Identify which cell holds the provided text, then report its (X, Y) central coordinate. 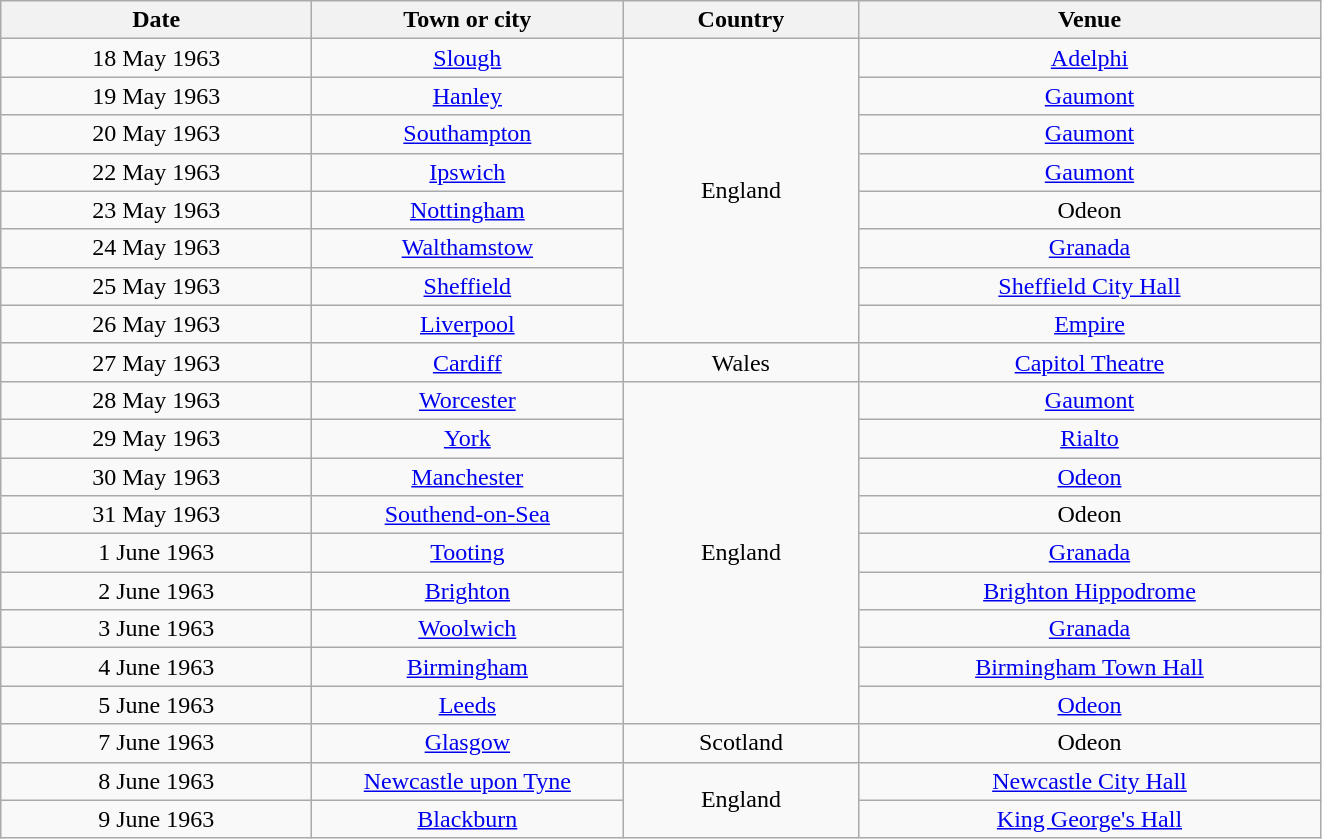
2 June 1963 (156, 591)
27 May 1963 (156, 362)
Town or city (468, 20)
Walthamstow (468, 248)
20 May 1963 (156, 134)
Hanley (468, 96)
Southampton (468, 134)
22 May 1963 (156, 172)
Venue (1090, 20)
Liverpool (468, 324)
Nottingham (468, 210)
Leeds (468, 705)
Manchester (468, 477)
Birmingham (468, 667)
Tooting (468, 553)
Ipswich (468, 172)
Newcastle City Hall (1090, 781)
24 May 1963 (156, 248)
Blackburn (468, 819)
Country (741, 20)
Capitol Theatre (1090, 362)
Slough (468, 58)
Date (156, 20)
Glasgow (468, 743)
King George's Hall (1090, 819)
8 June 1963 (156, 781)
30 May 1963 (156, 477)
3 June 1963 (156, 629)
Sheffield (468, 286)
31 May 1963 (156, 515)
Brighton (468, 591)
York (468, 438)
Adelphi (1090, 58)
Scotland (741, 743)
Cardiff (468, 362)
1 June 1963 (156, 553)
26 May 1963 (156, 324)
Birmingham Town Hall (1090, 667)
Woolwich (468, 629)
Sheffield City Hall (1090, 286)
9 June 1963 (156, 819)
25 May 1963 (156, 286)
Rialto (1090, 438)
18 May 1963 (156, 58)
Brighton Hippodrome (1090, 591)
5 June 1963 (156, 705)
29 May 1963 (156, 438)
28 May 1963 (156, 400)
19 May 1963 (156, 96)
Southend-on-Sea (468, 515)
23 May 1963 (156, 210)
Empire (1090, 324)
Worcester (468, 400)
7 June 1963 (156, 743)
4 June 1963 (156, 667)
Newcastle upon Tyne (468, 781)
Wales (741, 362)
